Extract the (X, Y) coordinate from the center of the cell holding the provided text.  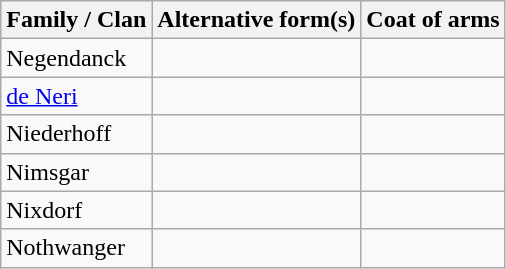
Alternative form(s) (256, 20)
de Neri (76, 96)
Nixdorf (76, 210)
Nothwanger (76, 248)
Family / Clan (76, 20)
Coat of arms (433, 20)
Niederhoff (76, 134)
Negendanck (76, 58)
Nimsgar (76, 172)
